Provide the (X, Y) coordinate of the cell's center where the given text is located.  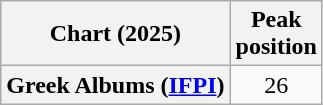
Peak position (276, 34)
Greek Albums (IFPI) (116, 85)
26 (276, 85)
Chart (2025) (116, 34)
